For the text-containing cell, return its midpoint in [X, Y] coordinate format. 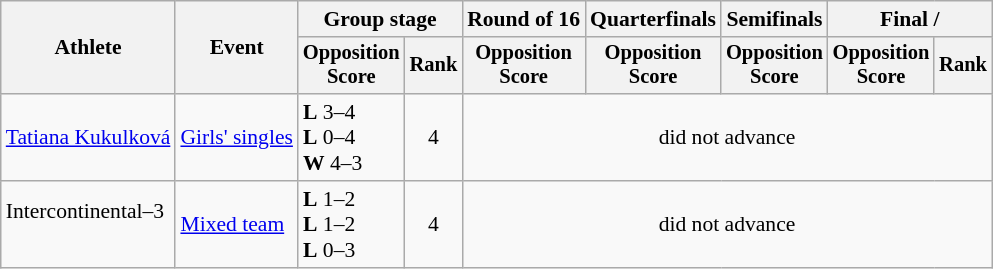
Semifinals [774, 19]
L 1–2 L 1–2 L 0–3 [352, 224]
Quarterfinals [653, 19]
Group stage [380, 19]
Tatiana Kukulková [88, 138]
Intercontinental–3 [88, 224]
Final / [910, 19]
Event [236, 48]
Girls' singles [236, 138]
Round of 16 [524, 19]
Athlete [88, 48]
L 3–4 L 0–4 W 4–3 [352, 138]
Mixed team [236, 224]
